From the cell containing the given text, extract its center point as [x, y] coordinate. 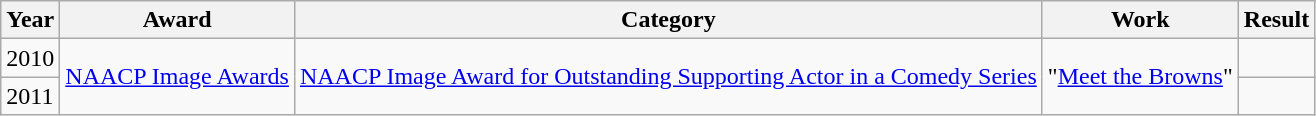
Result [1276, 20]
NAACP Image Awards [178, 77]
2011 [30, 96]
2010 [30, 58]
Year [30, 20]
"Meet the Browns" [1140, 77]
NAACP Image Award for Outstanding Supporting Actor in a Comedy Series [668, 77]
Award [178, 20]
Category [668, 20]
Work [1140, 20]
